For the text-containing cell, return its midpoint in [X, Y] coordinate format. 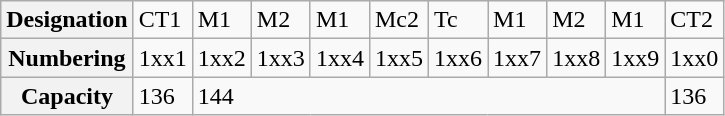
1xx3 [280, 58]
Numbering [67, 58]
CT1 [162, 20]
Mc2 [398, 20]
CT2 [694, 20]
1xx7 [518, 58]
1xx4 [340, 58]
Capacity [67, 96]
Designation [67, 20]
1xx6 [458, 58]
1xx2 [222, 58]
Tc [458, 20]
1xx9 [636, 58]
1xx1 [162, 58]
1xx8 [576, 58]
1xx0 [694, 58]
1xx5 [398, 58]
144 [428, 96]
